Return (X, Y) of the center of cell containing provided text 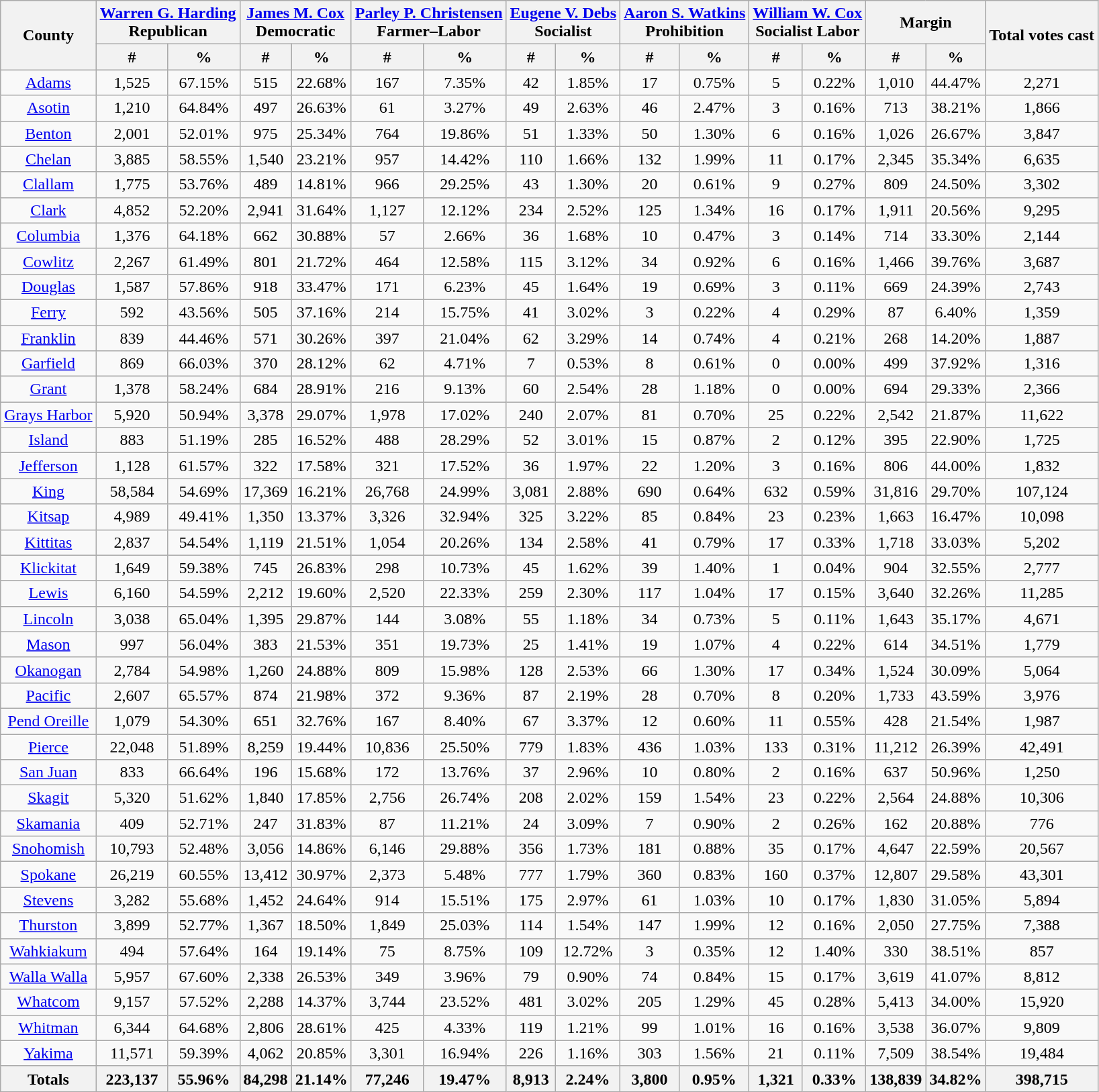
268 (896, 338)
William W. CoxSocialist Labor (808, 23)
5.48% (465, 875)
24 (530, 824)
2,784 (132, 670)
11,285 (1042, 593)
1.64% (588, 287)
869 (132, 364)
11,212 (896, 747)
Adams (48, 83)
21.14% (321, 1079)
1,260 (266, 670)
5,413 (896, 1002)
1.20% (714, 466)
3.22% (588, 517)
2,542 (896, 415)
14.37% (321, 1002)
325 (530, 517)
61.57% (204, 466)
4.33% (465, 1028)
Stevens (48, 900)
1,540 (266, 159)
16.94% (465, 1053)
1,978 (387, 415)
223,137 (132, 1079)
0.69% (714, 287)
King (48, 491)
159 (650, 798)
0.35% (714, 951)
2,941 (266, 210)
64.84% (204, 108)
11,622 (1042, 415)
54.59% (204, 593)
33.03% (956, 542)
9,295 (1042, 210)
1,452 (266, 900)
128 (530, 670)
39.76% (956, 261)
22.90% (956, 440)
1.56% (714, 1053)
42,491 (1042, 747)
1.01% (714, 1028)
779 (530, 747)
1.41% (588, 644)
52.20% (204, 210)
234 (530, 210)
914 (387, 900)
1.34% (714, 210)
162 (896, 824)
Walla Walla (48, 977)
3,687 (1042, 261)
1,128 (132, 466)
801 (266, 261)
1,887 (1042, 338)
54.69% (204, 491)
54.98% (204, 670)
44.47% (956, 83)
2.07% (588, 415)
Skagit (48, 798)
1,866 (1042, 108)
2,267 (132, 261)
5,920 (132, 415)
883 (132, 440)
14.81% (321, 185)
44.00% (956, 466)
29.07% (321, 415)
196 (266, 773)
26.53% (321, 977)
3,302 (1042, 185)
37 (530, 773)
Douglas (48, 287)
592 (132, 312)
6,160 (132, 593)
26,219 (132, 875)
2,373 (387, 875)
3,885 (132, 159)
39 (650, 568)
Wahkiakum (48, 951)
34.82% (956, 1079)
171 (387, 287)
138,839 (896, 1079)
22,048 (132, 747)
285 (266, 440)
2,743 (1042, 287)
7.35% (465, 83)
67.60% (204, 977)
Totals (48, 1079)
Chelan (48, 159)
857 (1042, 951)
52.77% (204, 926)
22.33% (465, 593)
1.21% (588, 1028)
12.72% (588, 951)
Aaron S. WatkinsProhibition (685, 23)
55.96% (204, 1079)
2,607 (132, 695)
Lewis (48, 593)
499 (896, 364)
14.86% (321, 849)
110 (530, 159)
247 (266, 824)
0.15% (834, 593)
50.96% (956, 773)
1.79% (588, 875)
214 (387, 312)
383 (266, 644)
464 (387, 261)
303 (650, 1053)
0.28% (834, 1002)
37.16% (321, 312)
12.12% (465, 210)
23.52% (465, 1002)
1.04% (714, 593)
43 (530, 185)
29.88% (465, 849)
25.50% (465, 747)
6,635 (1042, 159)
10,793 (132, 849)
21.04% (465, 338)
3,056 (266, 849)
669 (896, 287)
372 (387, 695)
20.88% (956, 824)
29.25% (465, 185)
21.98% (321, 695)
107,124 (1042, 491)
1,127 (387, 210)
488 (387, 440)
Pierce (48, 747)
975 (266, 134)
0.59% (834, 491)
19.60% (321, 593)
0.53% (588, 364)
15.51% (465, 900)
2.52% (588, 210)
58.24% (204, 389)
4.71% (465, 364)
60 (530, 389)
51 (530, 134)
35.34% (956, 159)
240 (530, 415)
632 (776, 491)
52.71% (204, 824)
15.68% (321, 773)
2.97% (588, 900)
64.18% (204, 236)
1,643 (896, 619)
133 (776, 747)
1,054 (387, 542)
1.66% (588, 159)
0.21% (834, 338)
0.26% (834, 824)
356 (530, 849)
66.03% (204, 364)
66 (650, 670)
3,899 (132, 926)
997 (132, 644)
43.59% (956, 695)
2,288 (266, 1002)
17,369 (266, 491)
571 (266, 338)
918 (266, 287)
690 (650, 491)
36.07% (956, 1028)
8,812 (1042, 977)
839 (132, 338)
54.30% (204, 721)
31.83% (321, 824)
14.20% (956, 338)
175 (530, 900)
31.64% (321, 210)
44.46% (204, 338)
52.48% (204, 849)
28.91% (321, 389)
51.19% (204, 440)
59.39% (204, 1053)
3.37% (588, 721)
2.02% (588, 798)
19.44% (321, 747)
351 (387, 644)
3.01% (588, 440)
Grant (48, 389)
4,647 (896, 849)
58.55% (204, 159)
26.83% (321, 568)
109 (530, 951)
0.74% (714, 338)
776 (1042, 824)
0.88% (714, 849)
1.73% (588, 849)
1,725 (1042, 440)
32.26% (956, 593)
Thurston (48, 926)
2.66% (465, 236)
20,567 (1042, 849)
21.51% (321, 542)
56.04% (204, 644)
55 (530, 619)
24.99% (465, 491)
1.16% (588, 1053)
1,663 (896, 517)
Grays Harbor (48, 415)
409 (132, 824)
3,301 (387, 1053)
Columbia (48, 236)
20.26% (465, 542)
208 (530, 798)
957 (387, 159)
Kitsap (48, 517)
614 (896, 644)
27.75% (956, 926)
Eugene V. DebsSocialist (563, 23)
22.68% (321, 83)
425 (387, 1028)
50.94% (204, 415)
67.15% (204, 83)
144 (387, 619)
0.95% (714, 1079)
Snohomish (48, 849)
3,744 (387, 1002)
3,847 (1042, 134)
38.21% (956, 108)
8,259 (266, 747)
12,807 (896, 875)
3,619 (896, 977)
3.27% (465, 108)
2,050 (896, 926)
2.88% (588, 491)
9 (776, 185)
57 (387, 236)
26.39% (956, 747)
75 (387, 951)
1,210 (132, 108)
30.26% (321, 338)
25.34% (321, 134)
0.47% (714, 236)
Ferry (48, 312)
1,525 (132, 83)
49 (530, 108)
Spokane (48, 875)
66.64% (204, 773)
0.73% (714, 619)
41.07% (956, 977)
Skamania (48, 824)
57.52% (204, 1002)
0.75% (714, 83)
Klickitat (48, 568)
1,718 (896, 542)
26.67% (956, 134)
52 (530, 440)
0.31% (834, 747)
0.60% (714, 721)
4,671 (1042, 619)
24.50% (956, 185)
2.30% (588, 593)
1,830 (896, 900)
1,775 (132, 185)
1,321 (776, 1079)
9,157 (132, 1002)
7,509 (896, 1053)
15.98% (465, 670)
764 (387, 134)
2.53% (588, 670)
57.64% (204, 951)
494 (132, 951)
2.47% (714, 108)
2,806 (266, 1028)
651 (266, 721)
33.47% (321, 287)
7,388 (1042, 926)
Total votes cast (1042, 35)
16.47% (956, 517)
35.17% (956, 619)
3,378 (266, 415)
Clallam (48, 185)
San Juan (48, 773)
0.55% (834, 721)
Margin (926, 23)
2,271 (1042, 83)
55.68% (204, 900)
3,538 (896, 1028)
360 (650, 875)
81 (650, 415)
38.51% (956, 951)
349 (387, 977)
2,144 (1042, 236)
2.19% (588, 695)
58,584 (132, 491)
5,064 (1042, 670)
Whitman (48, 1028)
Lincoln (48, 619)
26.74% (465, 798)
205 (650, 1002)
1,119 (266, 542)
662 (266, 236)
1,376 (132, 236)
0.04% (834, 568)
Garfield (48, 364)
321 (387, 466)
37.92% (956, 364)
34.51% (956, 644)
2.54% (588, 389)
0.29% (834, 312)
0.12% (834, 440)
2.96% (588, 773)
38.54% (956, 1053)
259 (530, 593)
397 (387, 338)
1,849 (387, 926)
2,564 (896, 798)
0.80% (714, 773)
21.87% (956, 415)
43.56% (204, 312)
Whatcom (48, 1002)
9.36% (465, 695)
52.01% (204, 134)
1,367 (266, 926)
3.96% (465, 977)
34.00% (956, 1002)
17.58% (321, 466)
164 (266, 951)
Clark (48, 210)
398,715 (1042, 1079)
8.40% (465, 721)
57.86% (204, 287)
1,026 (896, 134)
13,412 (266, 875)
60.55% (204, 875)
Parley P. ChristensenFarmer–Labor (428, 23)
26,768 (387, 491)
29.58% (956, 875)
17.02% (465, 415)
0.83% (714, 875)
Kittitas (48, 542)
3,038 (132, 619)
1,010 (896, 83)
35 (776, 849)
61.49% (204, 261)
5,320 (132, 798)
684 (266, 389)
84,298 (266, 1079)
21.54% (956, 721)
4,062 (266, 1053)
65.04% (204, 619)
6.40% (956, 312)
17.85% (321, 798)
3,800 (650, 1079)
13.37% (321, 517)
1.68% (588, 236)
79 (530, 977)
395 (896, 440)
1,250 (1042, 773)
436 (650, 747)
Mason (48, 644)
46 (650, 108)
714 (896, 236)
2.58% (588, 542)
Pend Oreille (48, 721)
115 (530, 261)
1,587 (132, 287)
3,081 (530, 491)
1.33% (588, 134)
10,836 (387, 747)
833 (132, 773)
6,146 (387, 849)
25.03% (465, 926)
19.14% (321, 951)
1,832 (1042, 466)
0.23% (834, 517)
3,282 (132, 900)
6.23% (465, 287)
Asotin (48, 108)
18.50% (321, 926)
20.56% (956, 210)
330 (896, 951)
50 (650, 134)
3.08% (465, 619)
515 (266, 83)
637 (896, 773)
2,345 (896, 159)
26.63% (321, 108)
966 (387, 185)
Island (48, 440)
806 (896, 466)
1,079 (132, 721)
2,212 (266, 593)
2,001 (132, 134)
51.89% (204, 747)
19,484 (1042, 1053)
4,989 (132, 517)
5,202 (1042, 542)
30.97% (321, 875)
2,338 (266, 977)
5,894 (1042, 900)
County (48, 35)
28.29% (465, 440)
33.30% (956, 236)
3,326 (387, 517)
2,520 (387, 593)
694 (896, 389)
Pacific (48, 695)
1,359 (1042, 312)
22.59% (956, 849)
29.70% (956, 491)
0.64% (714, 491)
20 (650, 185)
481 (530, 1002)
James M. CoxDemocratic (295, 23)
20.85% (321, 1053)
1.97% (588, 466)
32.76% (321, 721)
2,837 (132, 542)
49.41% (204, 517)
85 (650, 517)
3.29% (588, 338)
1.29% (714, 1002)
298 (387, 568)
2,756 (387, 798)
Jefferson (48, 466)
16.52% (321, 440)
322 (266, 466)
0.34% (834, 670)
4,852 (132, 210)
1.62% (588, 568)
59.38% (204, 568)
54.54% (204, 542)
77,246 (387, 1079)
1,466 (896, 261)
14 (650, 338)
13.76% (465, 773)
65.57% (204, 695)
16.21% (321, 491)
172 (387, 773)
8,913 (530, 1079)
497 (266, 108)
19.86% (465, 134)
2,777 (1042, 568)
117 (650, 593)
1,987 (1042, 721)
15,920 (1042, 1002)
9.13% (465, 389)
2,366 (1042, 389)
30.09% (956, 670)
1,395 (266, 619)
0.79% (714, 542)
Yakima (48, 1053)
32.55% (956, 568)
15.75% (465, 312)
3.12% (588, 261)
23.21% (321, 159)
9,809 (1042, 1028)
28.12% (321, 364)
226 (530, 1053)
904 (896, 568)
8.75% (465, 951)
181 (650, 849)
21 (776, 1053)
1,350 (266, 517)
1.83% (588, 747)
21.72% (321, 261)
11,571 (132, 1053)
0.87% (714, 440)
505 (266, 312)
489 (266, 185)
51.62% (204, 798)
53.76% (204, 185)
119 (530, 1028)
12.58% (465, 261)
19.73% (465, 644)
1.07% (714, 644)
30.88% (321, 236)
21.53% (321, 644)
3,640 (896, 593)
43,301 (1042, 875)
Benton (48, 134)
1,649 (132, 568)
2.63% (588, 108)
1 (776, 568)
24.64% (321, 900)
1,378 (132, 389)
132 (650, 159)
29.87% (321, 619)
1,911 (896, 210)
1,779 (1042, 644)
10,098 (1042, 517)
42 (530, 83)
14.42% (465, 159)
134 (530, 542)
125 (650, 210)
3.09% (588, 824)
745 (266, 568)
64.68% (204, 1028)
160 (776, 875)
428 (896, 721)
Okanogan (48, 670)
1,316 (1042, 364)
3,976 (1042, 695)
1,840 (266, 798)
11.21% (465, 824)
147 (650, 926)
67 (530, 721)
10.73% (465, 568)
24.39% (956, 287)
0.14% (834, 236)
216 (387, 389)
31,816 (896, 491)
114 (530, 926)
874 (266, 695)
Cowlitz (48, 261)
0.27% (834, 185)
1,524 (896, 670)
32.94% (465, 517)
17.52% (465, 466)
0.37% (834, 875)
777 (530, 875)
0.92% (714, 261)
19.47% (465, 1079)
Franklin (48, 338)
31.05% (956, 900)
28.61% (321, 1028)
1,733 (896, 695)
370 (266, 364)
22 (650, 466)
29.33% (956, 389)
Warren G. HardingRepublican (168, 23)
5,957 (132, 977)
99 (650, 1028)
6,344 (132, 1028)
0.20% (834, 695)
1.85% (588, 83)
2.24% (588, 1079)
74 (650, 977)
10,306 (1042, 798)
713 (896, 108)
